Identify which cell holds the provided text, then report its [x, y] central coordinate. 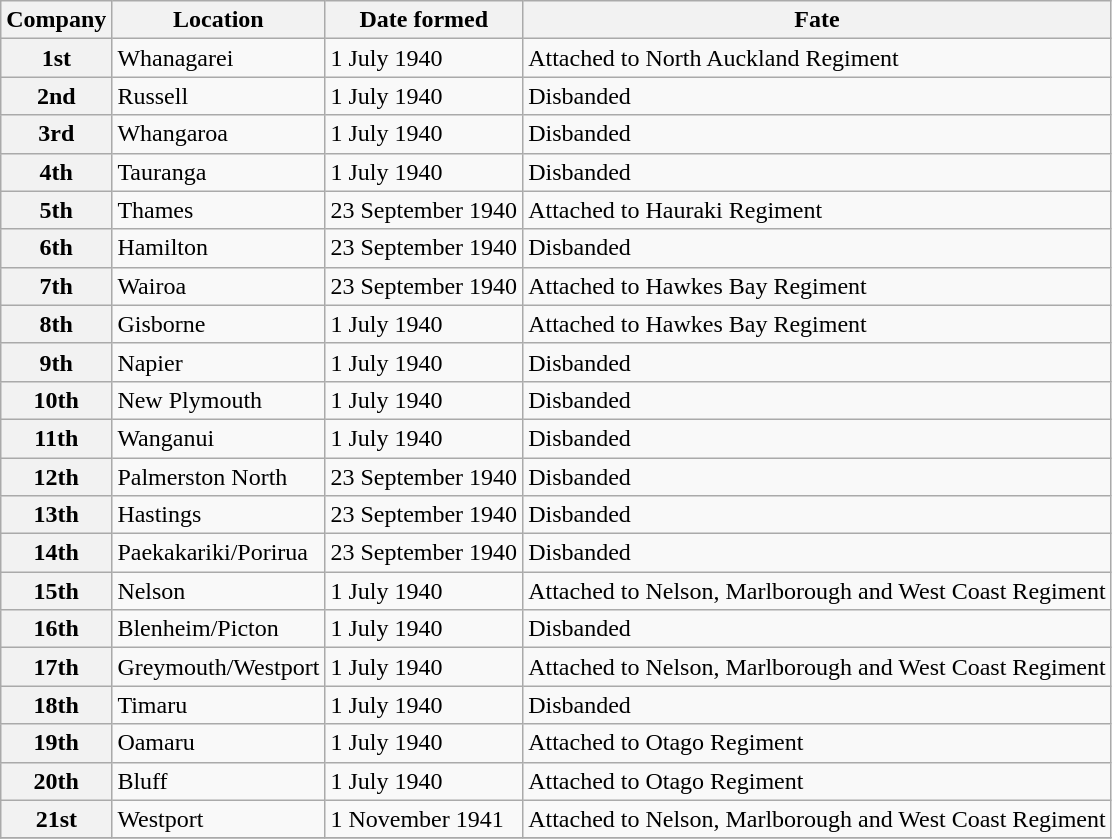
5th [56, 210]
Greymouth/Westport [218, 667]
Napier [218, 362]
Oamaru [218, 743]
Westport [218, 819]
Bluff [218, 781]
19th [56, 743]
Attached to Hauraki Regiment [818, 210]
10th [56, 400]
Whangaroa [218, 134]
Hastings [218, 515]
Palmerston North [218, 477]
Whanagarei [218, 58]
Russell [218, 96]
Paekakariki/Porirua [218, 553]
Fate [818, 20]
2nd [56, 96]
15th [56, 591]
8th [56, 324]
Date formed [424, 20]
Wanganui [218, 438]
9th [56, 362]
17th [56, 667]
Hamilton [218, 248]
11th [56, 438]
13th [56, 515]
3rd [56, 134]
12th [56, 477]
7th [56, 286]
Blenheim/Picton [218, 629]
1st [56, 58]
21st [56, 819]
Tauranga [218, 172]
14th [56, 553]
New Plymouth [218, 400]
Timaru [218, 705]
18th [56, 705]
Thames [218, 210]
Gisborne [218, 324]
20th [56, 781]
Wairoa [218, 286]
16th [56, 629]
6th [56, 248]
Attached to North Auckland Regiment [818, 58]
1 November 1941 [424, 819]
4th [56, 172]
Company [56, 20]
Location [218, 20]
Nelson [218, 591]
